Find where the given text appears and provide that cell's center as (x, y) coordinate. 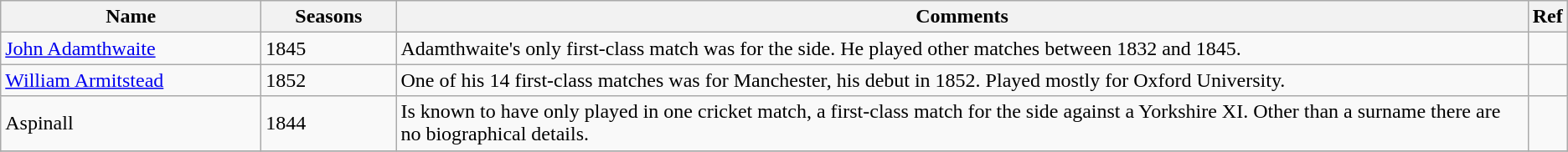
Adamthwaite's only first-class match was for the side. He played other matches between 1832 and 1845. (962, 48)
1845 (328, 48)
Seasons (328, 17)
1844 (328, 124)
Aspinall (131, 124)
Name (131, 17)
Ref (1548, 17)
William Armitstead (131, 80)
Comments (962, 17)
One of his 14 first-class matches was for Manchester, his debut in 1852. Played mostly for Oxford University. (962, 80)
1852 (328, 80)
John Adamthwaite (131, 48)
